Provide the [X, Y] coordinate of the cell's center where the given text is located.  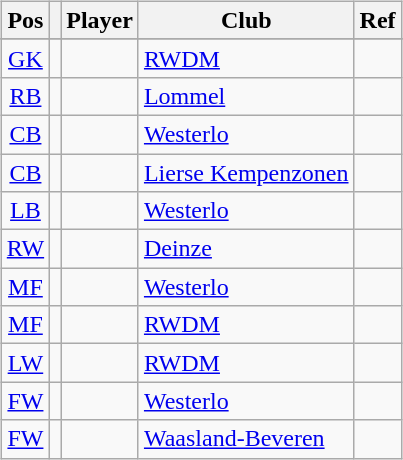
Player [100, 20]
GK [25, 58]
Waasland-Beveren [246, 439]
Lommel [246, 96]
RB [25, 96]
LB [25, 211]
LW [25, 363]
Pos [25, 20]
RW [25, 249]
Lierse Kempenzonen [246, 173]
Deinze [246, 249]
Ref [378, 20]
Club [246, 20]
